Pinpoint the cell where the given text exists, returning its (X, Y) midpoint coordinate. 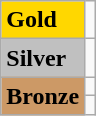
Gold (43, 20)
Silver (43, 58)
Bronze (43, 96)
